Extract the (X, Y) coordinate from the center of the cell holding the provided text.  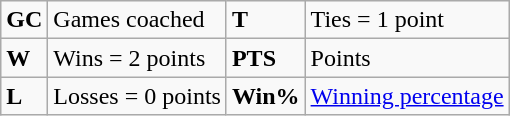
Win% (266, 96)
Losses = 0 points (138, 96)
Wins = 2 points (138, 58)
T (266, 20)
Games coached (138, 20)
GC (24, 20)
PTS (266, 58)
Points (407, 58)
Winning percentage (407, 96)
W (24, 58)
Ties = 1 point (407, 20)
L (24, 96)
